Return the (x, y) coordinate for the center point of the cell that contains the specified text.  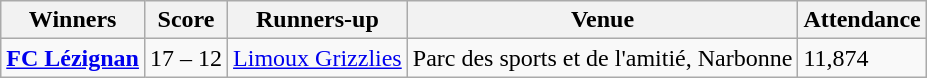
Winners (73, 20)
Score (186, 20)
Venue (602, 20)
11,874 (862, 58)
Attendance (862, 20)
Parc des sports et de l'amitié, Narbonne (602, 58)
17 – 12 (186, 58)
Limoux Grizzlies (318, 58)
Runners-up (318, 20)
FC Lézignan (73, 58)
